Detect which cell encompasses the target text, then output its (X, Y) center coordinate. 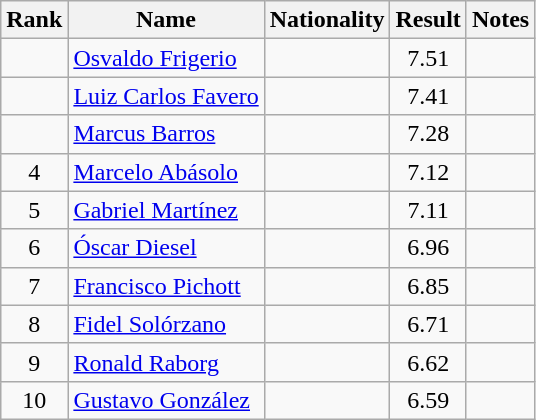
Marcus Barros (166, 134)
Nationality (327, 20)
6.96 (428, 248)
Gustavo González (166, 400)
9 (34, 362)
Fidel Solórzano (166, 324)
6.59 (428, 400)
Osvaldo Frigerio (166, 58)
4 (34, 172)
Ronald Raborg (166, 362)
7.41 (428, 96)
Francisco Pichott (166, 286)
Rank (34, 20)
7.12 (428, 172)
8 (34, 324)
Marcelo Abásolo (166, 172)
Óscar Diesel (166, 248)
7.28 (428, 134)
6 (34, 248)
Result (428, 20)
6.71 (428, 324)
7 (34, 286)
6.85 (428, 286)
7.51 (428, 58)
Gabriel Martínez (166, 210)
10 (34, 400)
Notes (500, 20)
Name (166, 20)
7.11 (428, 210)
5 (34, 210)
Luiz Carlos Favero (166, 96)
6.62 (428, 362)
